Return the [x, y] coordinate for the center point of the cell that contains the specified text.  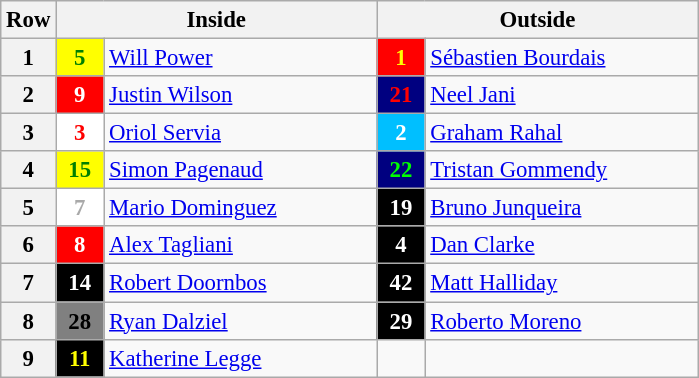
28 [80, 321]
Bruno Junqueira [562, 208]
14 [80, 283]
Robert Doornbos [240, 283]
Simon Pagenaud [240, 170]
Alex Tagliani [240, 245]
21 [401, 95]
Katherine Legge [240, 358]
Row [28, 20]
6 [28, 245]
Will Power [240, 58]
11 [80, 358]
Tristan Gommendy [562, 170]
Inside [216, 20]
Justin Wilson [240, 95]
Neel Jani [562, 95]
Sébastien Bourdais [562, 58]
Dan Clarke [562, 245]
29 [401, 321]
42 [401, 283]
Graham Rahal [562, 133]
Ryan Dalziel [240, 321]
Mario Dominguez [240, 208]
19 [401, 208]
Oriol Servia [240, 133]
15 [80, 170]
Roberto Moreno [562, 321]
22 [401, 170]
Matt Halliday [562, 283]
Outside [538, 20]
